Search for the cell housing the specified text and yield its (x, y) center coordinate. 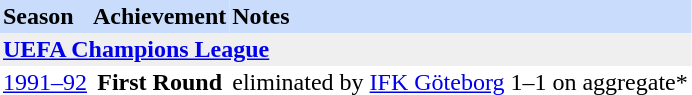
Achievement (160, 16)
Season (45, 16)
Notes (460, 16)
UEFA Champions League (346, 50)
